Find where the given text appears and provide that cell's center as [X, Y] coordinate. 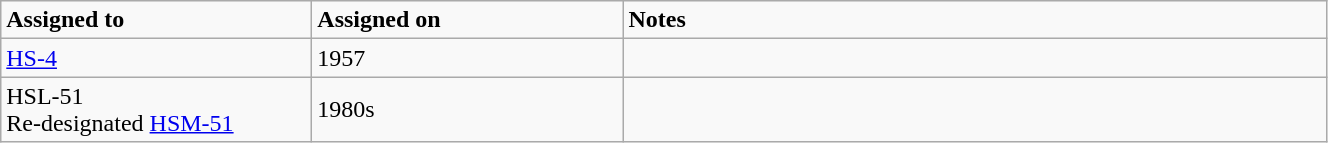
HSL-51Re-designated HSM-51 [156, 110]
Notes [975, 20]
HS-4 [156, 58]
Assigned on [468, 20]
Assigned to [156, 20]
1980s [468, 110]
1957 [468, 58]
